From the cell containing the given text, extract its center point as [x, y] coordinate. 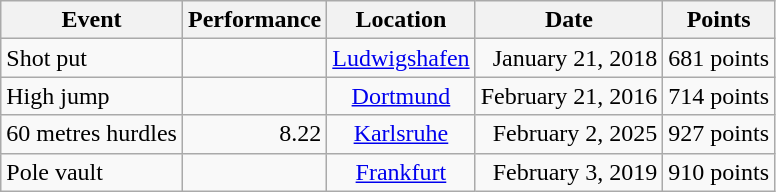
681 points [719, 58]
High jump [92, 96]
Pole vault [92, 172]
January 21, 2018 [569, 58]
Shot put [92, 58]
Date [569, 20]
910 points [719, 172]
February 21, 2016 [569, 96]
8.22 [254, 134]
60 metres hurdles [92, 134]
Event [92, 20]
Karlsruhe [401, 134]
Location [401, 20]
714 points [719, 96]
Points [719, 20]
Ludwigshafen [401, 58]
927 points [719, 134]
February 2, 2025 [569, 134]
Performance [254, 20]
Frankfurt [401, 172]
February 3, 2019 [569, 172]
Dortmund [401, 96]
